For the text-containing cell, return its midpoint in [X, Y] coordinate format. 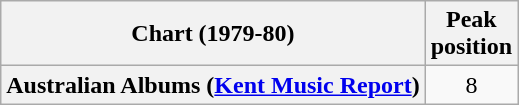
Australian Albums (Kent Music Report) [213, 85]
8 [471, 85]
Peakposition [471, 34]
Chart (1979-80) [213, 34]
